For the text-containing cell, return its midpoint in [x, y] coordinate format. 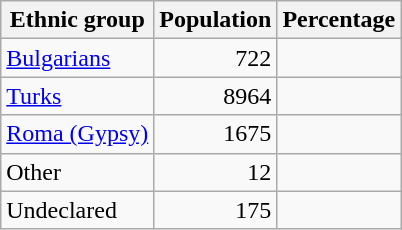
Turks [78, 96]
Undeclared [78, 210]
Percentage [339, 20]
Ethnic group [78, 20]
12 [216, 172]
Other [78, 172]
Bulgarians [78, 58]
Roma (Gypsy) [78, 134]
175 [216, 210]
722 [216, 58]
Population [216, 20]
8964 [216, 96]
1675 [216, 134]
